Find where the given text appears and provide that cell's center as (x, y) coordinate. 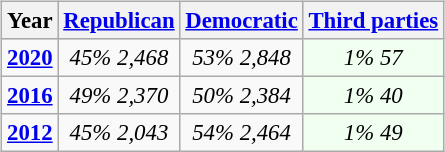
1% 49 (373, 133)
Democratic (242, 21)
1% 40 (373, 96)
Republican (119, 21)
54% 2,464 (242, 133)
Third parties (373, 21)
45% 2,468 (119, 58)
2016 (30, 96)
53% 2,848 (242, 58)
2012 (30, 133)
2020 (30, 58)
1% 57 (373, 58)
45% 2,043 (119, 133)
Year (30, 21)
50% 2,384 (242, 96)
49% 2,370 (119, 96)
